Capture the cell that displays the provided text and extract its [X, Y] central coordinate. 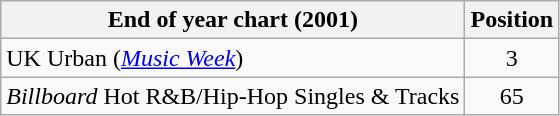
Billboard Hot R&B/Hip-Hop Singles & Tracks [233, 96]
Position [512, 20]
UK Urban (Music Week) [233, 58]
End of year chart (2001) [233, 20]
3 [512, 58]
65 [512, 96]
